Scan for the cell matching the given text and deliver its [x, y] coordinate at center. 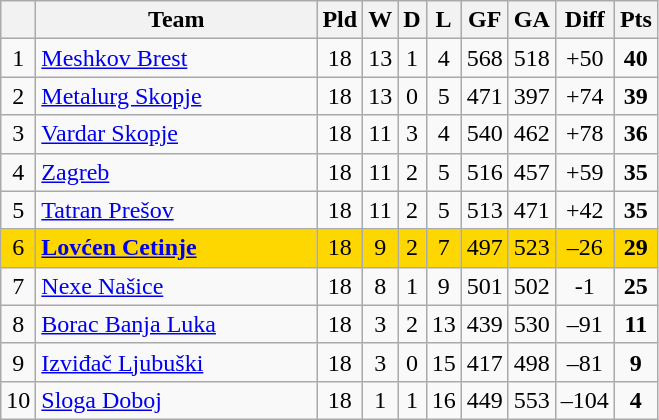
6 [18, 248]
39 [636, 96]
Borac Banja Luka [176, 324]
462 [532, 134]
–81 [584, 362]
Meshkov Brest [176, 58]
Diff [584, 20]
16 [444, 400]
516 [484, 172]
-1 [584, 286]
540 [484, 134]
Pld [340, 20]
502 [532, 286]
15 [444, 362]
417 [484, 362]
Izviđač Ljubuški [176, 362]
Zagreb [176, 172]
523 [532, 248]
+50 [584, 58]
397 [532, 96]
553 [532, 400]
Pts [636, 20]
Nexe Našice [176, 286]
–104 [584, 400]
D [412, 20]
530 [532, 324]
L [444, 20]
+78 [584, 134]
10 [18, 400]
40 [636, 58]
29 [636, 248]
457 [532, 172]
36 [636, 134]
Vardar Skopje [176, 134]
Lovćen Cetinje [176, 248]
Sloga Doboj [176, 400]
518 [532, 58]
568 [484, 58]
W [380, 20]
Team [176, 20]
Metalurg Skopje [176, 96]
GF [484, 20]
GA [532, 20]
513 [484, 210]
–91 [584, 324]
449 [484, 400]
498 [532, 362]
501 [484, 286]
+74 [584, 96]
+59 [584, 172]
+42 [584, 210]
Tatran Prešov [176, 210]
25 [636, 286]
497 [484, 248]
439 [484, 324]
–26 [584, 248]
